Pinpoint the cell where the given text exists, returning its (x, y) midpoint coordinate. 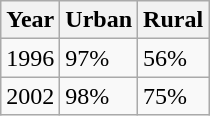
2002 (30, 96)
98% (99, 96)
Year (30, 20)
75% (174, 96)
Rural (174, 20)
Urban (99, 20)
1996 (30, 58)
97% (99, 58)
56% (174, 58)
